Identify which cell holds the provided text, then report its [X, Y] central coordinate. 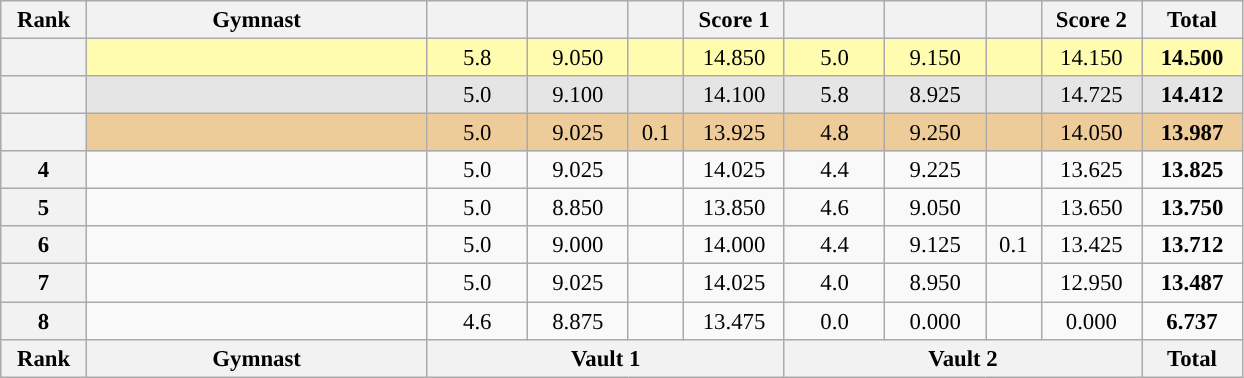
Vault 2 [962, 358]
14.725 [1092, 95]
7 [44, 283]
14.850 [734, 58]
Score 1 [734, 20]
13.750 [1192, 208]
13.475 [734, 321]
Score 2 [1092, 20]
14.000 [734, 245]
14.500 [1192, 58]
14.150 [1092, 58]
13.825 [1192, 170]
9.125 [936, 245]
9.250 [936, 133]
0.0 [834, 321]
8.950 [936, 283]
9.100 [578, 95]
13.625 [1092, 170]
6.737 [1192, 321]
4 [44, 170]
13.650 [1092, 208]
14.050 [1092, 133]
13.850 [734, 208]
13.712 [1192, 245]
8.925 [936, 95]
4.0 [834, 283]
9.225 [936, 170]
13.987 [1192, 133]
8.850 [578, 208]
8 [44, 321]
9.000 [578, 245]
14.100 [734, 95]
5 [44, 208]
13.487 [1192, 283]
Vault 1 [606, 358]
13.925 [734, 133]
8.875 [578, 321]
6 [44, 245]
12.950 [1092, 283]
9.150 [936, 58]
4.8 [834, 133]
14.412 [1192, 95]
13.425 [1092, 245]
